Provide the (X, Y) coordinate of the cell's center where the given text is located.  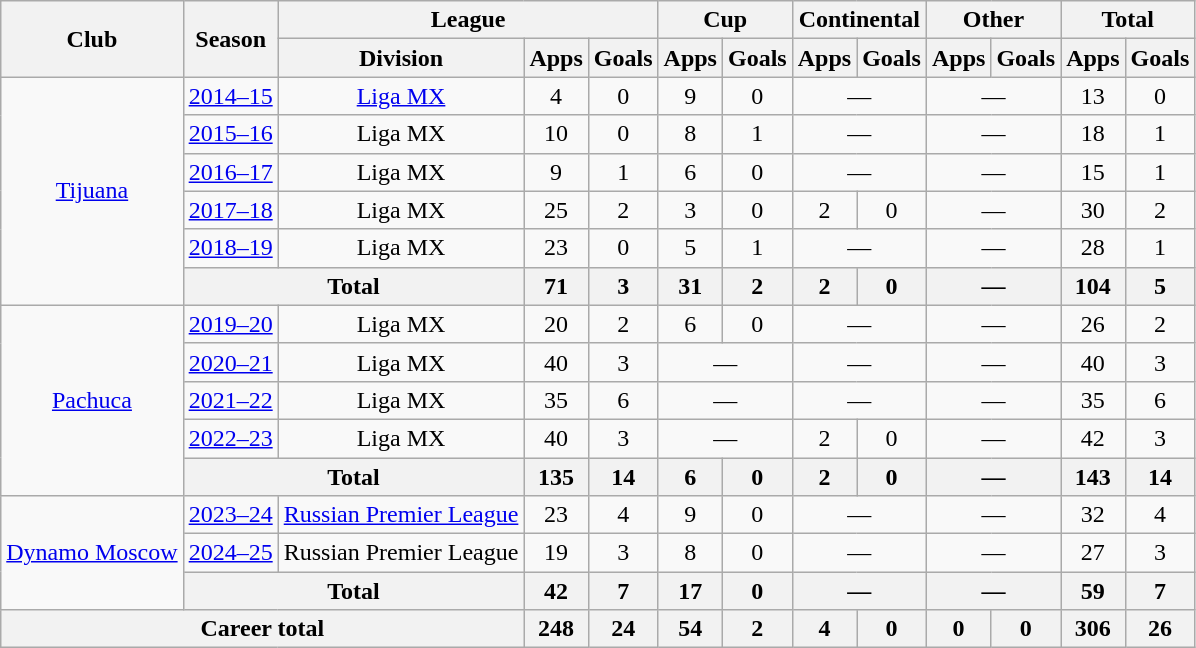
306 (1093, 629)
League (468, 20)
2014–15 (230, 96)
Club (92, 39)
25 (556, 210)
248 (556, 629)
2016–17 (230, 172)
71 (556, 286)
20 (556, 324)
104 (1093, 286)
Career total (262, 629)
31 (690, 286)
24 (623, 629)
Tijuana (92, 191)
Dynamo Moscow (92, 553)
2023–24 (230, 515)
2015–16 (230, 134)
Division (401, 58)
32 (1093, 515)
18 (1093, 134)
54 (690, 629)
Season (230, 39)
135 (556, 477)
27 (1093, 553)
17 (690, 591)
30 (1093, 210)
143 (1093, 477)
Other (993, 20)
Pachuca (92, 400)
2022–23 (230, 438)
2017–18 (230, 210)
Continental (859, 20)
2024–25 (230, 553)
13 (1093, 96)
2018–19 (230, 248)
2021–22 (230, 400)
59 (1093, 591)
28 (1093, 248)
Cup (725, 20)
2019–20 (230, 324)
2020–21 (230, 362)
19 (556, 553)
15 (1093, 172)
10 (556, 134)
